Find where the given text appears and provide that cell's center as [x, y] coordinate. 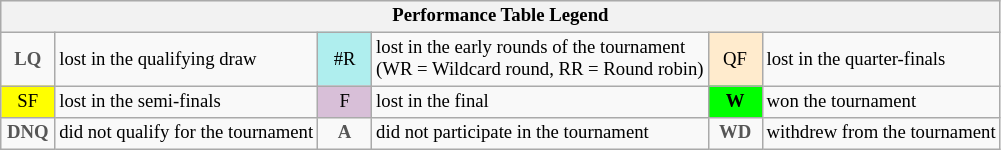
lost in the quarter-finals [881, 60]
DNQ [28, 134]
did not participate in the tournament [540, 134]
Performance Table Legend [500, 16]
lost in the final [540, 102]
withdrew from the tournament [881, 134]
lost in the semi-finals [186, 102]
LQ [28, 60]
A [345, 134]
lost in the early rounds of the tournament(WR = Wildcard round, RR = Round robin) [540, 60]
F [345, 102]
WD [735, 134]
lost in the qualifying draw [186, 60]
#R [345, 60]
QF [735, 60]
W [735, 102]
did not qualify for the tournament [186, 134]
won the tournament [881, 102]
SF [28, 102]
